Extract the (x, y) coordinate from the center of the cell holding the provided text.  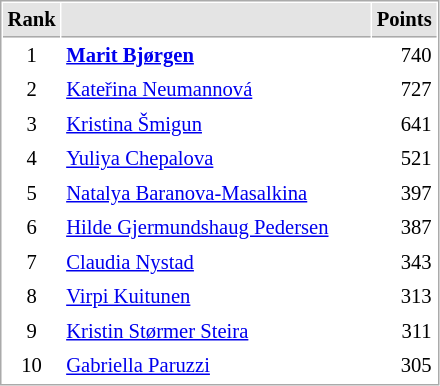
641 (404, 124)
343 (404, 262)
6 (32, 228)
Points (404, 20)
397 (404, 194)
Rank (32, 20)
Virpi Kuitunen (216, 296)
7 (32, 262)
305 (404, 366)
740 (404, 56)
Kristina Šmigun (216, 124)
Hilde Gjermundshaug Pedersen (216, 228)
10 (32, 366)
8 (32, 296)
Kateřina Neumannová (216, 90)
387 (404, 228)
2 (32, 90)
4 (32, 158)
521 (404, 158)
3 (32, 124)
Yuliya Chepalova (216, 158)
Natalya Baranova-Masalkina (216, 194)
311 (404, 332)
Gabriella Paruzzi (216, 366)
1 (32, 56)
313 (404, 296)
Marit Bjørgen (216, 56)
Claudia Nystad (216, 262)
5 (32, 194)
727 (404, 90)
Kristin Størmer Steira (216, 332)
9 (32, 332)
